Return (X, Y) of the center of cell containing provided text 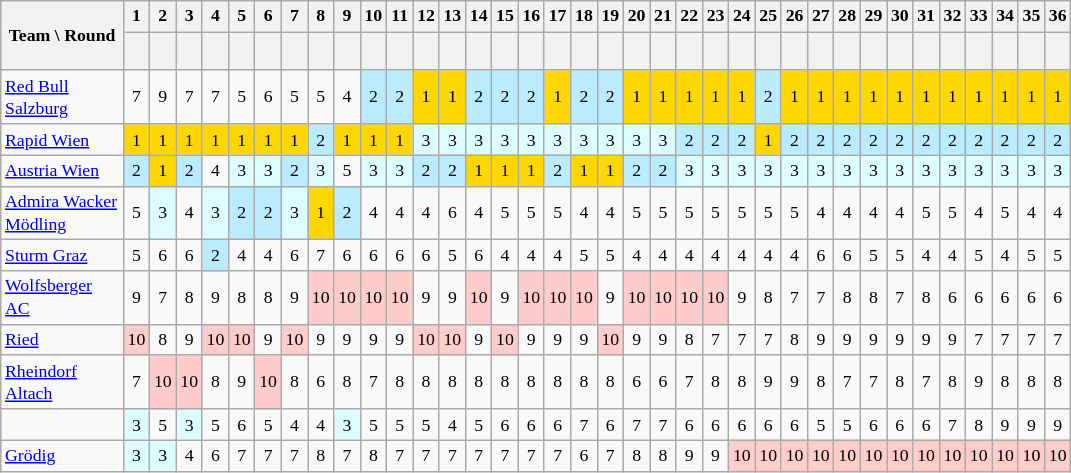
Ried (62, 340)
13 (452, 16)
Red Bull Salzburg (62, 97)
Rapid Wien (62, 140)
Grödig (62, 456)
30 (900, 16)
23 (715, 16)
17 (557, 16)
24 (742, 16)
14 (478, 16)
22 (689, 16)
Rheindorf Altach (62, 382)
15 (505, 16)
20 (636, 16)
25 (768, 16)
21 (663, 16)
26 (794, 16)
27 (821, 16)
34 (1005, 16)
18 (584, 16)
29 (873, 16)
32 (952, 16)
11 (400, 16)
Team \ Round (62, 36)
19 (610, 16)
35 (1031, 16)
Austria Wien (62, 170)
Wolfsberger AC (62, 298)
36 (1058, 16)
Admira Wacker Mödling (62, 213)
16 (531, 16)
28 (847, 16)
Sturm Graz (62, 256)
33 (979, 16)
31 (926, 16)
12 (426, 16)
